Return the (X, Y) coordinate for the center point of the cell that contains the specified text.  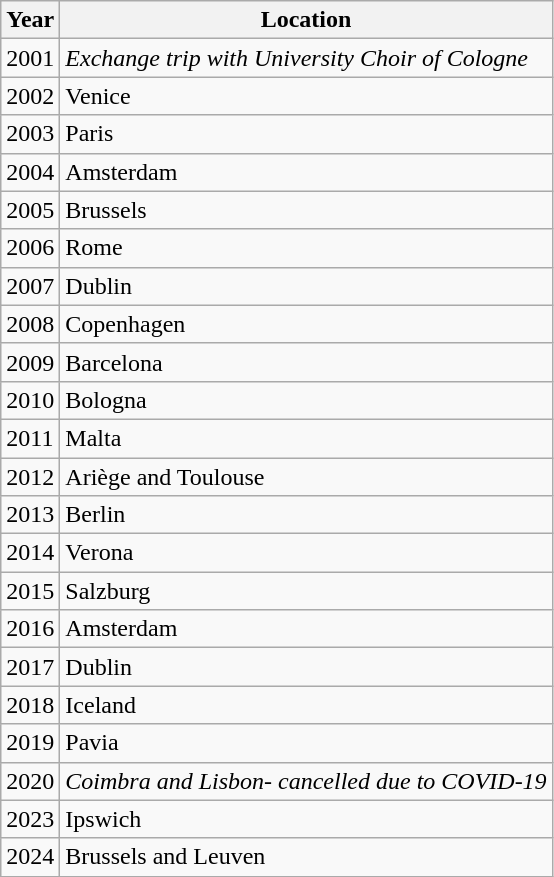
Pavia (306, 743)
Exchange trip with University Choir of Cologne (306, 58)
2014 (30, 553)
2003 (30, 134)
Malta (306, 438)
2004 (30, 172)
Coimbra and Lisbon- cancelled due to COVID-19 (306, 781)
2023 (30, 819)
Brussels (306, 210)
2011 (30, 438)
2019 (30, 743)
Ariège and Toulouse (306, 477)
Iceland (306, 705)
Rome (306, 248)
2008 (30, 324)
2017 (30, 667)
2001 (30, 58)
Verona (306, 553)
Venice (306, 96)
Paris (306, 134)
2012 (30, 477)
2010 (30, 400)
2024 (30, 857)
2013 (30, 515)
2006 (30, 248)
2015 (30, 591)
Berlin (306, 515)
Bologna (306, 400)
2007 (30, 286)
2005 (30, 210)
Ipswich (306, 819)
2016 (30, 629)
Location (306, 20)
Salzburg (306, 591)
Barcelona (306, 362)
Brussels and Leuven (306, 857)
2018 (30, 705)
2009 (30, 362)
Year (30, 20)
Copenhagen (306, 324)
2002 (30, 96)
2020 (30, 781)
